Search for the cell housing the specified text and yield its (X, Y) center coordinate. 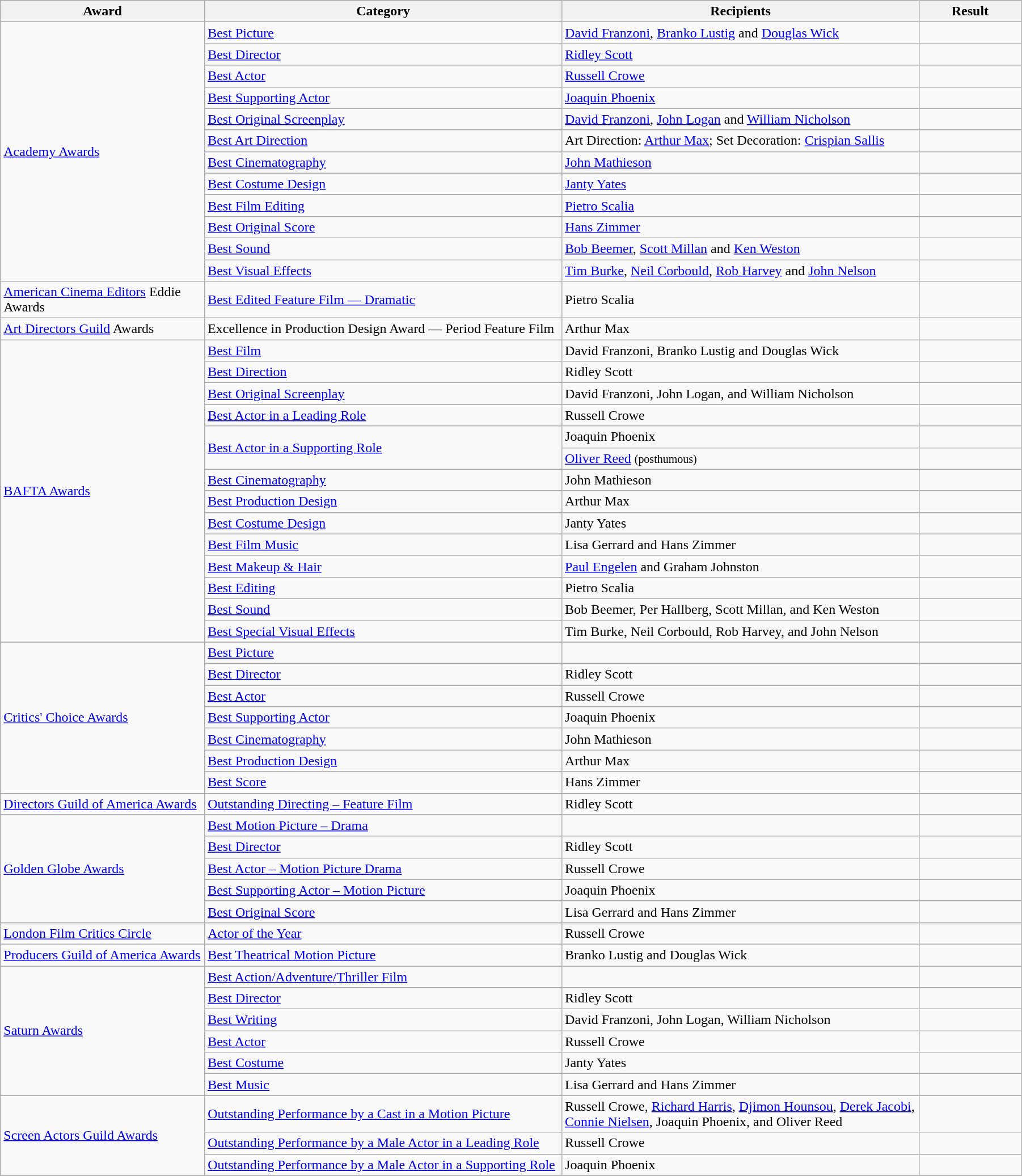
Excellence in Production Design Award — Period Feature Film (383, 329)
Best Direction (383, 372)
David Franzoni, John Logan and William Nicholson (741, 119)
Branko Lustig and Douglas Wick (741, 955)
Bob Beemer, Scott Millan and Ken Weston (741, 248)
Best Music (383, 1085)
Best Visual Effects (383, 271)
Best Film (383, 351)
Best Edited Feature Film — Dramatic (383, 300)
Best Actor in a Supporting Role (383, 448)
London Film Critics Circle (103, 933)
Academy Awards (103, 152)
Recipients (741, 11)
Art Directors Guild Awards (103, 329)
Best Supporting Actor – Motion Picture (383, 890)
Golden Globe Awards (103, 869)
Best Art Direction (383, 141)
Best Special Visual Effects (383, 631)
Directors Guild of America Awards (103, 804)
Best Theatrical Motion Picture (383, 955)
Best Actor in a Leading Role (383, 415)
Best Costume (383, 1063)
Best Editing (383, 588)
Best Makeup & Hair (383, 566)
Oliver Reed (posthumous) (741, 458)
Tim Burke, Neil Corbould, Rob Harvey, and John Nelson (741, 631)
Bob Beemer, Per Hallberg, Scott Millan, and Ken Weston (741, 609)
Art Direction: Arthur Max; Set Decoration: Crispian Sallis (741, 141)
Russell Crowe, Richard Harris, Djimon Hounsou, Derek Jacobi, Connie Nielsen, Joaquin Phoenix, and Oliver Reed (741, 1114)
Best Film Editing (383, 205)
Best Action/Adventure/Thriller Film (383, 976)
Actor of the Year (383, 933)
Outstanding Performance by a Male Actor in a Leading Role (383, 1143)
Paul Engelen and Graham Johnston (741, 566)
Critics' Choice Awards (103, 718)
Best Score (383, 782)
Tim Burke, Neil Corbould, Rob Harvey and John Nelson (741, 271)
Category (383, 11)
Best Writing (383, 1020)
BAFTA Awards (103, 491)
Screen Actors Guild Awards (103, 1136)
Outstanding Performance by a Cast in a Motion Picture (383, 1114)
Result (970, 11)
Best Actor – Motion Picture Drama (383, 869)
Producers Guild of America Awards (103, 955)
Best Motion Picture – Drama (383, 825)
Award (103, 11)
David Franzoni, John Logan, and William Nicholson (741, 394)
Outstanding Directing – Feature Film (383, 804)
Saturn Awards (103, 1030)
American Cinema Editors Eddie Awards (103, 300)
Best Film Music (383, 545)
Outstanding Performance by a Male Actor in a Supporting Role (383, 1165)
David Franzoni, John Logan, William Nicholson (741, 1020)
